Capture the cell that displays the provided text and extract its (x, y) central coordinate. 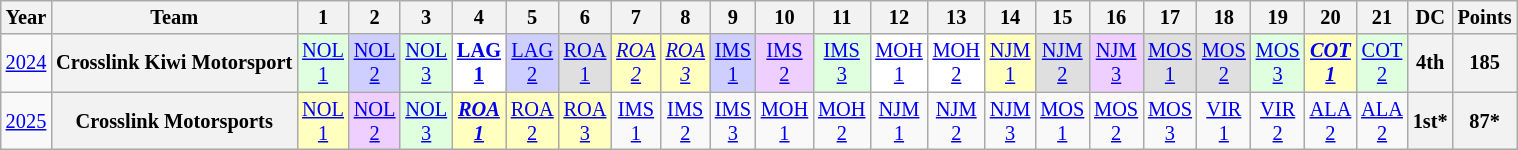
VIR1 (1224, 121)
8 (686, 17)
Year (26, 17)
Points (1485, 17)
19 (1278, 17)
13 (956, 17)
5 (532, 17)
7 (636, 17)
87* (1485, 121)
10 (784, 17)
COT2 (1382, 63)
1 (323, 17)
185 (1485, 63)
11 (842, 17)
2024 (26, 63)
12 (898, 17)
Crosslink Motorsports (174, 121)
4th (1430, 63)
17 (1170, 17)
15 (1062, 17)
VIR2 (1278, 121)
20 (1331, 17)
DC (1430, 17)
Team (174, 17)
14 (1010, 17)
9 (733, 17)
LAG2 (532, 63)
21 (1382, 17)
18 (1224, 17)
4 (479, 17)
Crosslink Kiwi Motorsport (174, 63)
3 (426, 17)
1st* (1430, 121)
2025 (26, 121)
LAG1 (479, 63)
COT1 (1331, 63)
6 (586, 17)
2 (375, 17)
16 (1116, 17)
